Extract the (x, y) coordinate from the center of the cell holding the provided text.  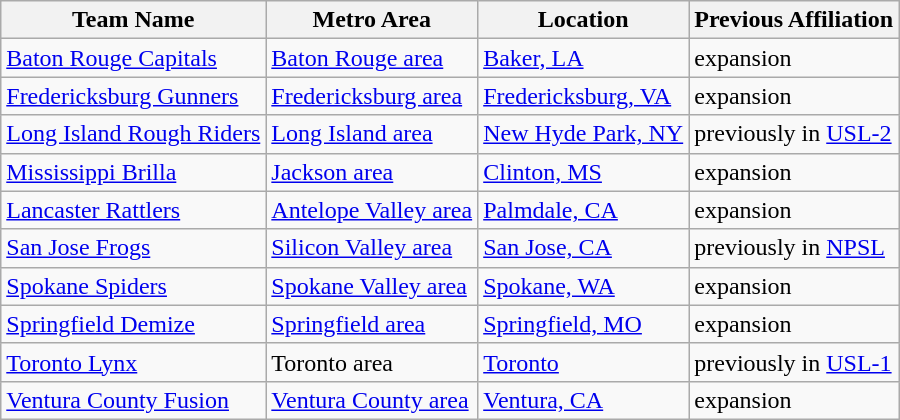
previously in NPSL (794, 248)
Toronto area (372, 362)
Fredericksburg area (372, 96)
Jackson area (372, 172)
Fredericksburg, VA (584, 96)
previously in USL-1 (794, 362)
Long Island area (372, 134)
Long Island Rough Riders (134, 134)
Springfield Demize (134, 324)
Toronto Lynx (134, 362)
San Jose, CA (584, 248)
Team Name (134, 20)
Spokane Valley area (372, 286)
Toronto (584, 362)
Springfield, MO (584, 324)
Ventura County Fusion (134, 400)
Clinton, MS (584, 172)
Baker, LA (584, 58)
Baton Rouge Capitals (134, 58)
Silicon Valley area (372, 248)
previously in USL-2 (794, 134)
Palmdale, CA (584, 210)
Previous Affiliation (794, 20)
Springfield area (372, 324)
Location (584, 20)
San Jose Frogs (134, 248)
Ventura County area (372, 400)
Antelope Valley area (372, 210)
Baton Rouge area (372, 58)
Fredericksburg Gunners (134, 96)
Lancaster Rattlers (134, 210)
New Hyde Park, NY (584, 134)
Spokane Spiders (134, 286)
Spokane, WA (584, 286)
Ventura, CA (584, 400)
Metro Area (372, 20)
Mississippi Brilla (134, 172)
